Search for the cell housing the specified text and yield its (x, y) center coordinate. 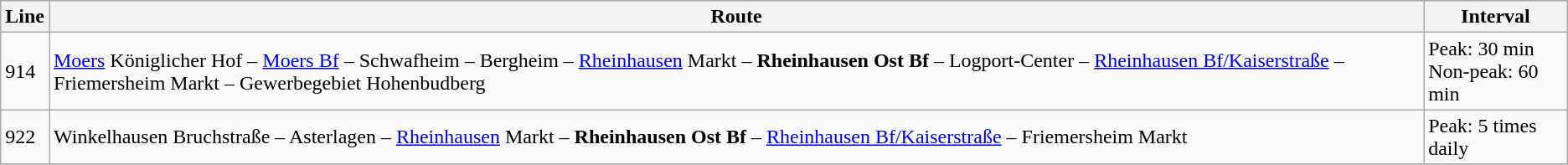
Line (25, 17)
Peak: 5 times daily (1496, 137)
914 (25, 71)
922 (25, 137)
Peak: 30 minNon-peak: 60 min (1496, 71)
Route (735, 17)
Interval (1496, 17)
Winkelhausen Bruchstraße – Asterlagen – Rheinhausen Markt – Rheinhausen Ost Bf – Rheinhausen Bf/Kaiserstraße – Friemersheim Markt (735, 137)
